Return the [X, Y] coordinate for the center point of the cell that contains the specified text.  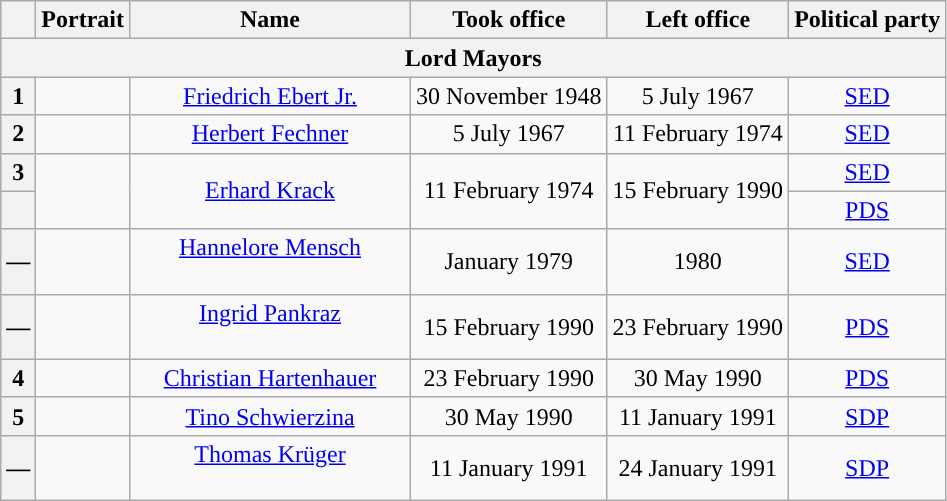
Name [270, 20]
24 January 1991 [698, 468]
30 November 1948 [509, 96]
January 1979 [509, 262]
3 [18, 172]
Tino Schwierzina [270, 416]
5 [18, 416]
4 [18, 378]
Herbert Fechner [270, 134]
Erhard Krack [270, 191]
Lord Mayors [474, 58]
Took office [509, 20]
2 [18, 134]
Thomas Krüger [270, 468]
Hannelore Mensch [270, 262]
Portrait [83, 20]
Christian Hartenhauer [270, 378]
Left office [698, 20]
Ingrid Pankraz [270, 326]
Political party [868, 20]
1 [18, 96]
Friedrich Ebert Jr. [270, 96]
1980 [698, 262]
